Find where the given text appears and provide that cell's center as (X, Y) coordinate. 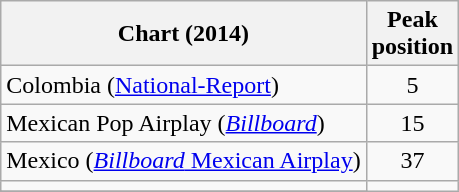
Colombia (National-Report) (184, 85)
5 (412, 85)
Mexican Pop Airplay (Billboard) (184, 123)
Peakposition (412, 34)
37 (412, 161)
Mexico (Billboard Mexican Airplay) (184, 161)
15 (412, 123)
Chart (2014) (184, 34)
